Locate the cell with the specified text and output its [x, y] center coordinate. 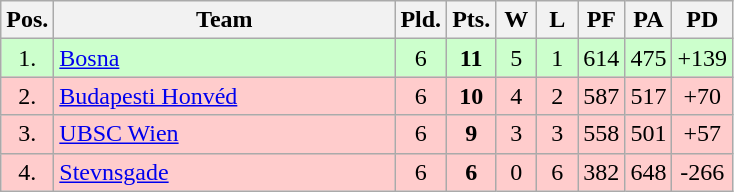
W [516, 20]
1. [28, 58]
10 [472, 96]
9 [472, 134]
5 [516, 58]
+70 [702, 96]
+57 [702, 134]
4 [516, 96]
-266 [702, 172]
PA [648, 20]
1 [558, 58]
Team [224, 20]
Pld. [421, 20]
558 [602, 134]
UBSC Wien [224, 134]
11 [472, 58]
614 [602, 58]
2. [28, 96]
4. [28, 172]
517 [648, 96]
475 [648, 58]
3. [28, 134]
648 [648, 172]
L [558, 20]
2 [558, 96]
501 [648, 134]
PF [602, 20]
Budapesti Honvéd [224, 96]
Stevnsgade [224, 172]
382 [602, 172]
587 [602, 96]
PD [702, 20]
0 [516, 172]
+139 [702, 58]
Pts. [472, 20]
Bosna [224, 58]
Pos. [28, 20]
